Search for the cell housing the specified text and yield its [X, Y] center coordinate. 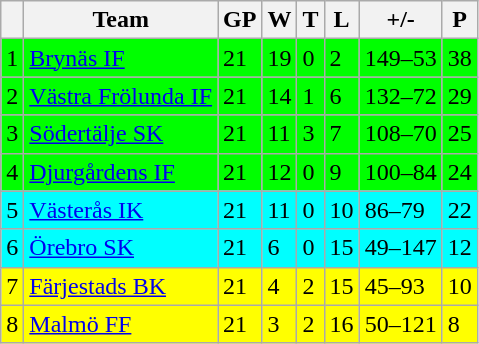
14 [280, 96]
49–147 [400, 248]
25 [460, 134]
Team [121, 20]
Västra Frölunda IF [121, 96]
22 [460, 210]
19 [280, 58]
GP [240, 20]
29 [460, 96]
Brynäs IF [121, 58]
45–93 [400, 286]
5 [12, 210]
24 [460, 172]
86–79 [400, 210]
Färjestads BK [121, 286]
W [280, 20]
50–121 [400, 324]
+/- [400, 20]
149–53 [400, 58]
9 [342, 172]
Malmö FF [121, 324]
16 [342, 324]
T [310, 20]
Södertälje SK [121, 134]
Västerås IK [121, 210]
Djurgårdens IF [121, 172]
38 [460, 58]
108–70 [400, 134]
L [342, 20]
132–72 [400, 96]
Örebro SK [121, 248]
100–84 [400, 172]
P [460, 20]
